Output the (x, y) coordinate of the center of the cell containing the given text.  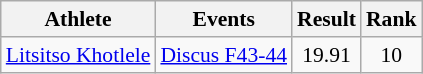
Events (224, 19)
Discus F43-44 (224, 55)
10 (392, 55)
Litsitso Khotlele (78, 55)
Result (326, 19)
19.91 (326, 55)
Rank (392, 19)
Athlete (78, 19)
